Provide the [x, y] coordinate of the cell's center where the given text is located.  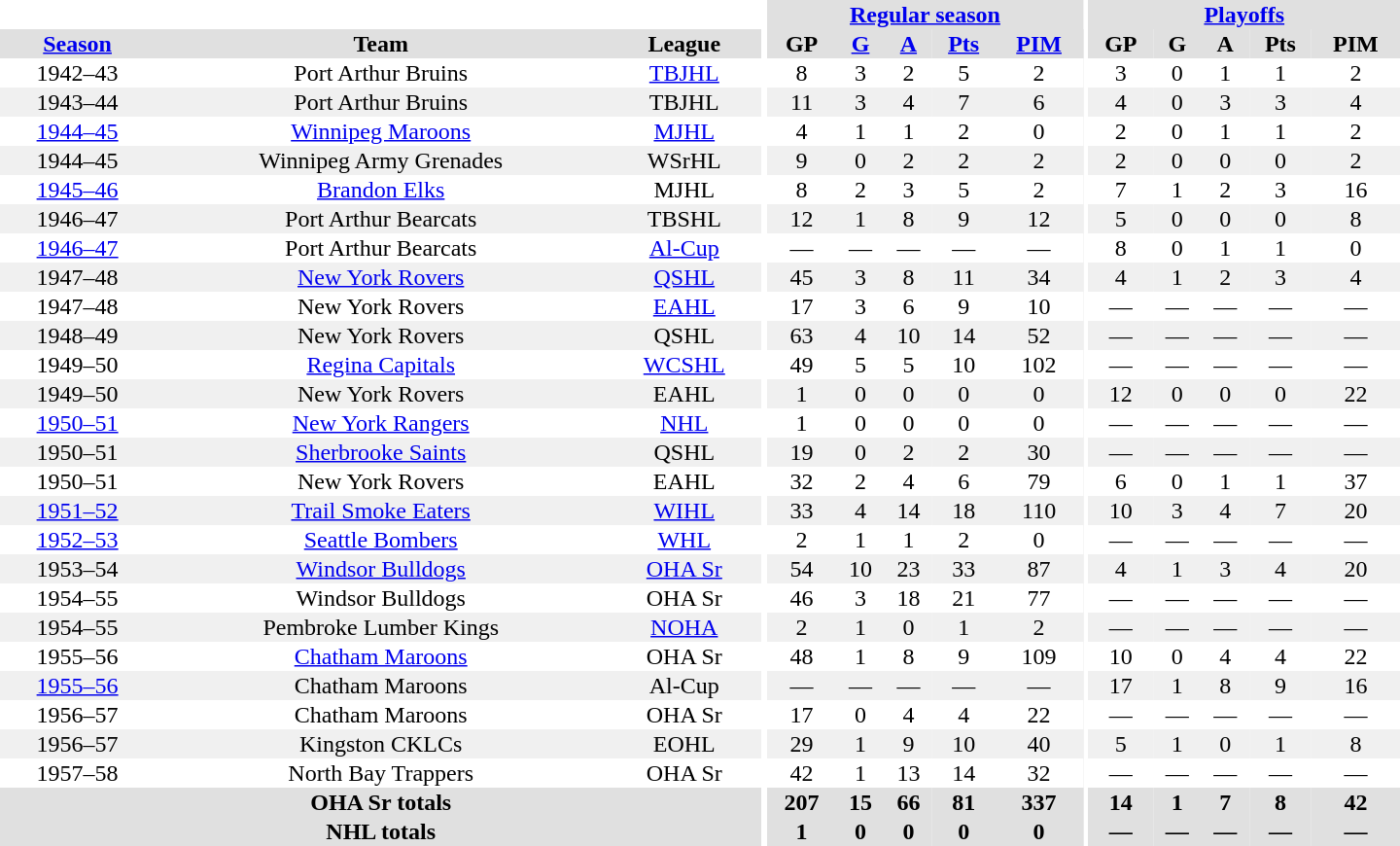
Seattle Bombers [381, 540]
337 [1038, 802]
77 [1038, 598]
46 [801, 598]
1957–58 [78, 773]
Playoffs [1244, 15]
30 [1038, 452]
79 [1038, 481]
Brandon Elks [381, 190]
63 [801, 335]
1953–54 [78, 569]
TBSHL [684, 219]
102 [1038, 365]
45 [801, 277]
Team [381, 44]
Winnipeg Maroons [381, 131]
34 [1038, 277]
1952–53 [78, 540]
Regular season [926, 15]
Kingston CKLCs [381, 744]
49 [801, 365]
109 [1038, 656]
23 [908, 569]
29 [801, 744]
81 [963, 802]
New York Rangers [381, 423]
1948–49 [78, 335]
NHL [684, 423]
54 [801, 569]
Trail Smoke Eaters [381, 511]
21 [963, 598]
37 [1355, 481]
40 [1038, 744]
Pembroke Lumber Kings [381, 627]
WHL [684, 540]
NHL totals [381, 831]
Winnipeg Army Grenades [381, 160]
Regina Capitals [381, 365]
NOHA [684, 627]
Season [78, 44]
1942–43 [78, 73]
52 [1038, 335]
OHA Sr totals [381, 802]
Sherbrooke Saints [381, 452]
1943–44 [78, 102]
WSrHL [684, 160]
13 [908, 773]
1951–52 [78, 511]
87 [1038, 569]
66 [908, 802]
WIHL [684, 511]
15 [859, 802]
19 [801, 452]
North Bay Trappers [381, 773]
48 [801, 656]
WCSHL [684, 365]
207 [801, 802]
EOHL [684, 744]
1945–46 [78, 190]
League [684, 44]
110 [1038, 511]
